Output the (X, Y) coordinate of the center of the cell containing the given text.  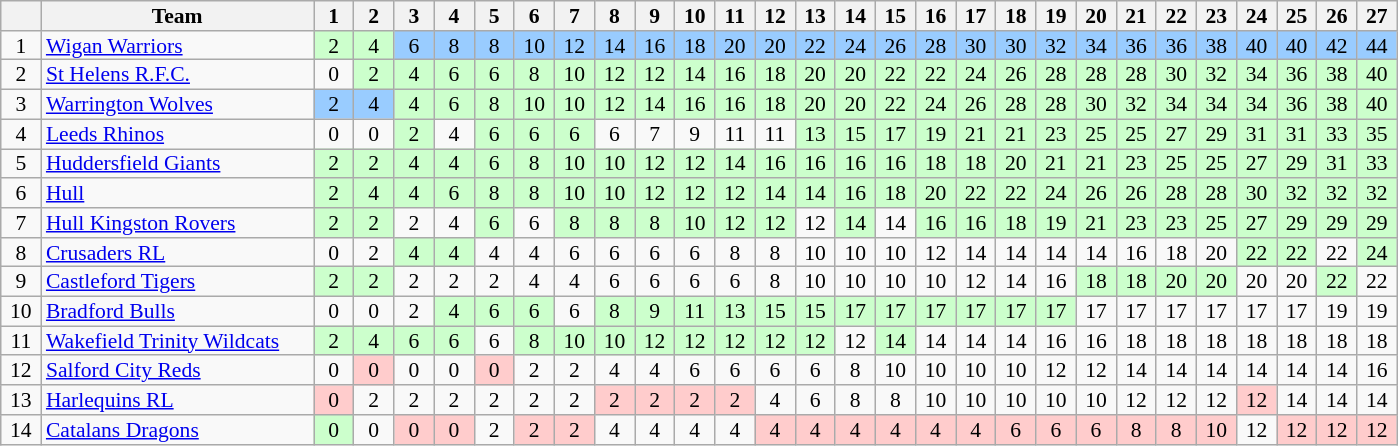
42 (1337, 46)
Huddersfield Giants (178, 164)
44 (1377, 46)
Castleford Tigers (178, 282)
Harlequins RL (178, 400)
St Helens R.F.C. (178, 75)
Hull (178, 193)
Leeds Rhinos (178, 134)
Bradford Bulls (178, 312)
Crusaders RL (178, 253)
Wigan Warriors (178, 46)
Hull Kingston Rovers (178, 223)
Warrington Wolves (178, 105)
Salford City Reds (178, 371)
Wakefield Trinity Wildcats (178, 341)
35 (1377, 134)
Team (178, 16)
Catalans Dragons (178, 430)
